For the text-containing cell, return its midpoint in [x, y] coordinate format. 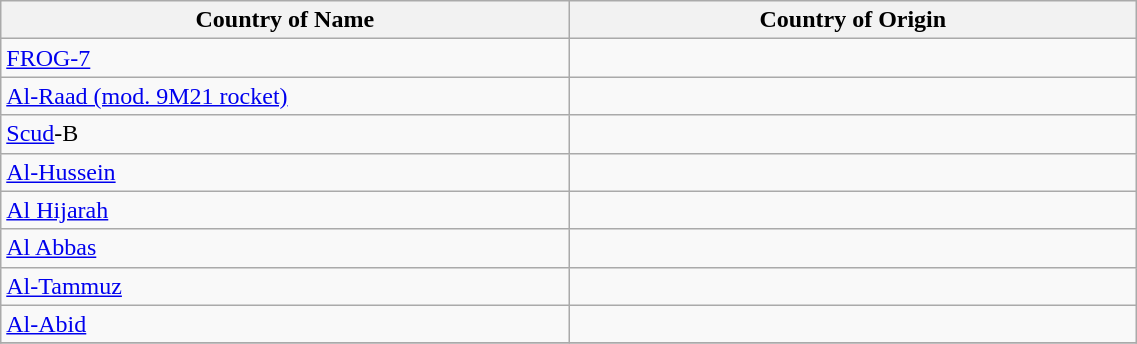
Al-Hussein [285, 172]
Country of Name [285, 20]
Al-Tammuz [285, 286]
Country of Origin [853, 20]
Scud-B [285, 134]
Al-Raad (mod. 9M21 rocket) [285, 96]
FROG-7 [285, 58]
Al-Abid [285, 324]
Al Abbas [285, 248]
Al Hijarah [285, 210]
